Provide the [x, y] coordinate of the cell's center where the given text is located.  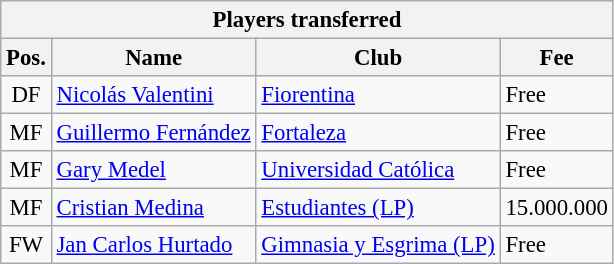
Cristian Medina [154, 208]
Fortaleza [378, 133]
FW [26, 245]
Name [154, 58]
DF [26, 95]
Universidad Católica [378, 170]
Jan Carlos Hurtado [154, 245]
Gary Medel [154, 170]
Players transferred [307, 20]
Nicolás Valentini [154, 95]
Guillermo Fernández [154, 133]
Estudiantes (LP) [378, 208]
15.000.000 [556, 208]
Fiorentina [378, 95]
Pos. [26, 58]
Fee [556, 58]
Club [378, 58]
Gimnasia y Esgrima (LP) [378, 245]
